Return [X, Y] of the center of cell containing provided text 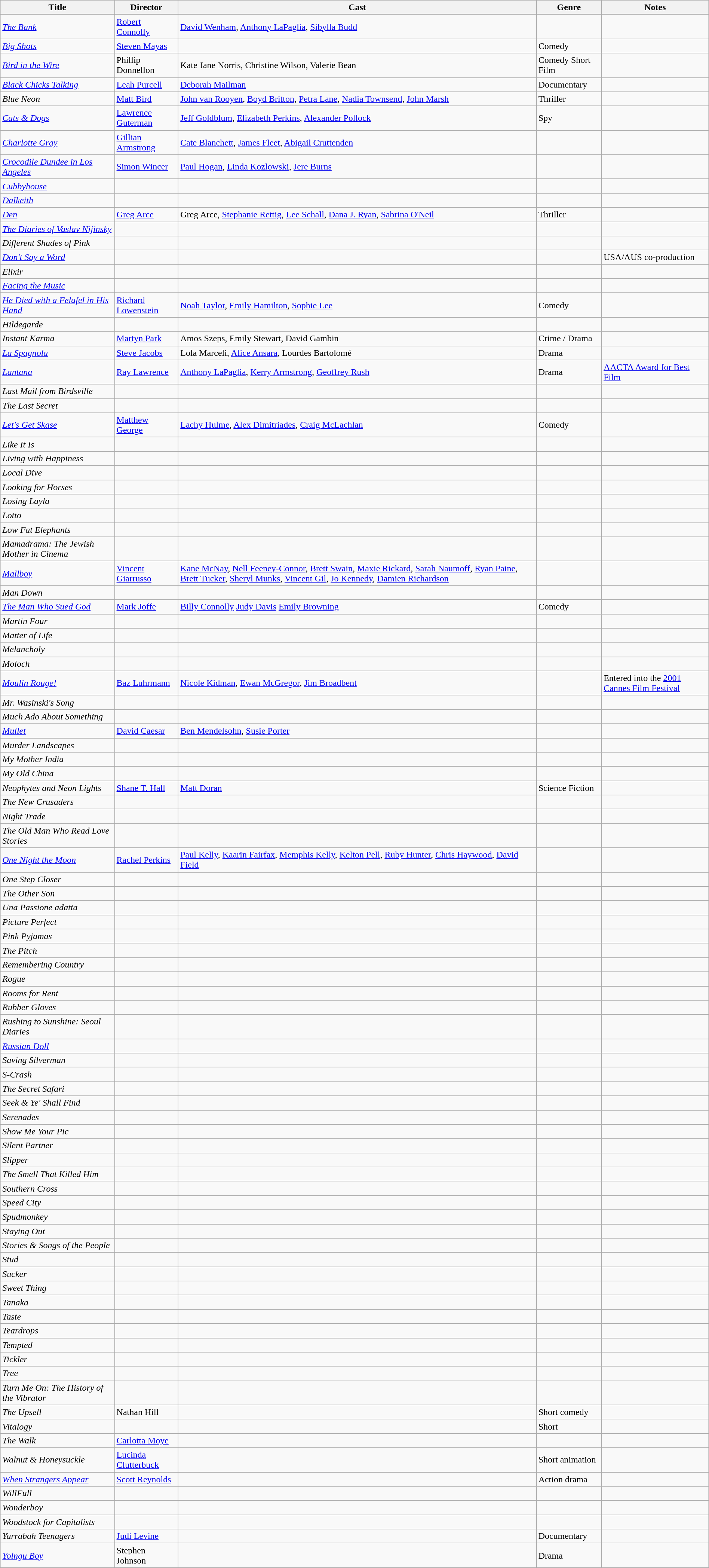
Comedy Short Film [569, 65]
Cate Blanchett, James Fleet, Abigail Cruttenden [357, 142]
Entered into the 2001 Cannes Film Festival [655, 683]
Ben Mendelsohn, Susie Porter [357, 731]
Noah Taylor, Emily Hamilton, Sophie Lee [357, 305]
Serenades [58, 1117]
Paul Hogan, Linda Kozlowski, Jere Burns [357, 167]
Man Down [58, 593]
Rogue [58, 979]
Steve Jacobs [147, 353]
Facing the Music [58, 286]
Big Shots [58, 46]
Pink Pyjamas [58, 936]
Murder Landscapes [58, 745]
Gillian Armstrong [147, 142]
Director [147, 7]
Hildegarde [58, 324]
Melancholy [58, 649]
Dalkeith [58, 200]
Seek & Ye' Shall Find [58, 1103]
Teardrops [58, 1331]
Ray Lawrence [147, 372]
Den [58, 214]
Spudmonkey [58, 1217]
The Bank [58, 27]
Lantana [58, 372]
The Last Secret [58, 406]
Silent Partner [58, 1146]
Science Fiction [569, 788]
Short [569, 1426]
Southern Cross [58, 1188]
Crocodile Dundee in Los Angeles [58, 167]
The Pitch [58, 950]
The Secret Safari [58, 1089]
The Old Man Who Read Love Stories [58, 836]
Title [58, 7]
John van Rooyen, Boyd Britton, Petra Lane, Nadia Townsend, John Marsh [357, 99]
Black Chicks Talking [58, 85]
Walnut & Honeysuckle [58, 1460]
Nathan Hill [147, 1412]
Paul Kelly, Kaarin Fairfax, Memphis Kelly, Kelton Pell, Ruby Hunter, Chris Haywood, David Field [357, 860]
Mallboy [58, 573]
Tempted [58, 1345]
Vitalogy [58, 1426]
Living with Happiness [58, 458]
AACTA Award for Best Film [655, 372]
Billy Connolly Judy Davis Emily Browning [357, 607]
David Caesar [147, 731]
Crime / Drama [569, 339]
Deborah Mailman [357, 85]
Scott Reynolds [147, 1479]
Lawrence Guterman [147, 118]
Mark Joffe [147, 607]
My Mother India [58, 759]
S-Crash [58, 1075]
Lotto [58, 516]
Carlotta Moye [147, 1440]
Richard Lowenstein [147, 305]
The Walk [58, 1440]
Elixir [58, 272]
When Strangers Appear [58, 1479]
Rachel Perkins [147, 860]
Matt Bird [147, 99]
Rushing to Sunshine: Seoul Diaries [58, 1027]
One Night the Moon [58, 860]
Cubbyhouse [58, 186]
Matter of Life [58, 635]
Bird in the Wire [58, 65]
Speed City [58, 1202]
Yarrabah Teenagers [58, 1536]
Cats & Dogs [58, 118]
David Wenham, Anthony LaPaglia, Sibylla Budd [357, 27]
Different Shades of Pink [58, 243]
Remembering Country [58, 965]
Moulin Rouge! [58, 683]
Night Trade [58, 816]
Last Mail from Birdsville [58, 391]
Tickler [58, 1359]
Instant Karma [58, 339]
Notes [655, 7]
Leah Purcell [147, 85]
Charlotte Gray [58, 142]
Nicole Kidman, Ewan McGregor, Jim Broadbent [357, 683]
Una Passione adatta [58, 908]
Wonderboy [58, 1508]
Show Me Your Pic [58, 1131]
Much Ado About Something [58, 716]
Like It Is [58, 444]
Saving Silverman [58, 1060]
Action drama [569, 1479]
The New Crusaders [58, 802]
Low Fat Elephants [58, 530]
The Man Who Sued God [58, 607]
Moloch [58, 664]
Russian Doll [58, 1046]
Amos Szeps, Emily Stewart, David Gambin [357, 339]
Short animation [569, 1460]
Short comedy [569, 1412]
Stories & Songs of the People [58, 1245]
USA/AUS co-production [655, 257]
Steven Mayas [147, 46]
Yolngu Boy [58, 1556]
Sweet Thing [58, 1288]
Blue Neon [58, 99]
Mr. Wasinski's Song [58, 702]
Judi Levine [147, 1536]
Tree [58, 1373]
The Diaries of Vaslav Nijinsky [58, 229]
Spy [569, 118]
Kate Jane Norris, Christine Wilson, Valerie Bean [357, 65]
One Step Closer [58, 879]
Anthony LaPaglia, Kerry Armstrong, Geoffrey Rush [357, 372]
Simon Wincer [147, 167]
The Smell That Killed Him [58, 1174]
Martin Four [58, 621]
Lola Marceli, Alice Ansara, Lourdes Bartolomé [357, 353]
My Old China [58, 774]
Stud [58, 1260]
La Spagnola [58, 353]
Genre [569, 7]
Phillip Donnellon [147, 65]
The Upsell [58, 1412]
The Other Son [58, 893]
Matt Doran [357, 788]
Stephen Johnson [147, 1556]
Cast [357, 7]
Sucker [58, 1274]
Lucinda Clutterbuck [147, 1460]
Looking for Horses [58, 487]
Greg Arce [147, 214]
Vincent Giarrusso [147, 573]
WillFull [58, 1494]
Mamadrama: The Jewish Mother in Cinema [58, 549]
Taste [58, 1317]
Lachy Hulme, Alex Dimitriades, Craig McLachlan [357, 425]
Don't Say a Word [58, 257]
Local Dive [58, 473]
Martyn Park [147, 339]
Mullet [58, 731]
Jeff Goldblum, Elizabeth Perkins, Alexander Pollock [357, 118]
Rubber Gloves [58, 1008]
Woodstock for Capitalists [58, 1522]
Shane T. Hall [147, 788]
Picture Perfect [58, 922]
Let's Get Skase [58, 425]
Losing Layla [58, 501]
He Died with a Felafel in His Hand [58, 305]
Slipper [58, 1160]
Neophytes and Neon Lights [58, 788]
Staying Out [58, 1231]
Matthew George [147, 425]
Greg Arce, Stephanie Rettig, Lee Schall, Dana J. Ryan, Sabrina O'Neil [357, 214]
Rooms for Rent [58, 993]
Turn Me On: The History of the Vibrator [58, 1393]
Baz Luhrmann [147, 683]
Robert Connolly [147, 27]
Tanaka [58, 1302]
